Provide the (x, y) coordinate of the cell's center where the given text is located.  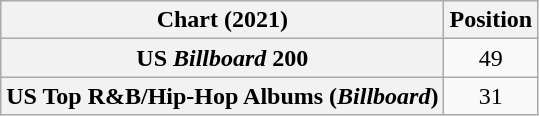
Position (491, 20)
31 (491, 96)
49 (491, 58)
US Top R&B/Hip-Hop Albums (Billboard) (222, 96)
US Billboard 200 (222, 58)
Chart (2021) (222, 20)
